Capture the cell that displays the provided text and extract its (X, Y) central coordinate. 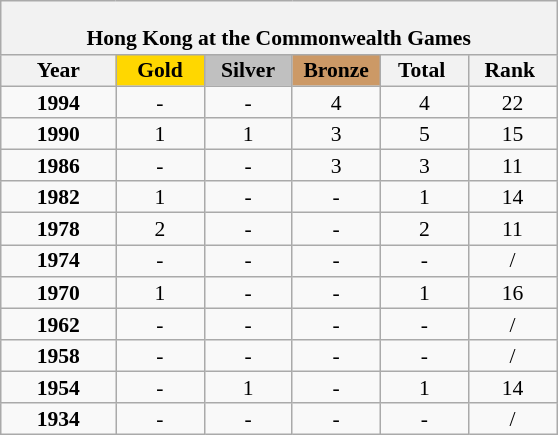
1994 (58, 102)
Silver (248, 70)
Bronze (336, 70)
15 (512, 134)
1978 (58, 229)
1990 (58, 134)
1974 (58, 261)
16 (512, 293)
1958 (58, 356)
1982 (58, 197)
1986 (58, 166)
22 (512, 102)
1970 (58, 293)
Year (58, 70)
Total (424, 70)
Hong Kong at the Commonwealth Games (279, 28)
Gold (160, 70)
Rank (512, 70)
1954 (58, 388)
1962 (58, 324)
5 (424, 134)
